Determine the [x, y] coordinate at the center of the cell enclosing the given text.  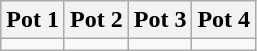
Pot 1 [33, 20]
Pot 4 [224, 20]
Pot 3 [160, 20]
Pot 2 [96, 20]
